Determine the (X, Y) coordinate at the center of the cell enclosing the given text.  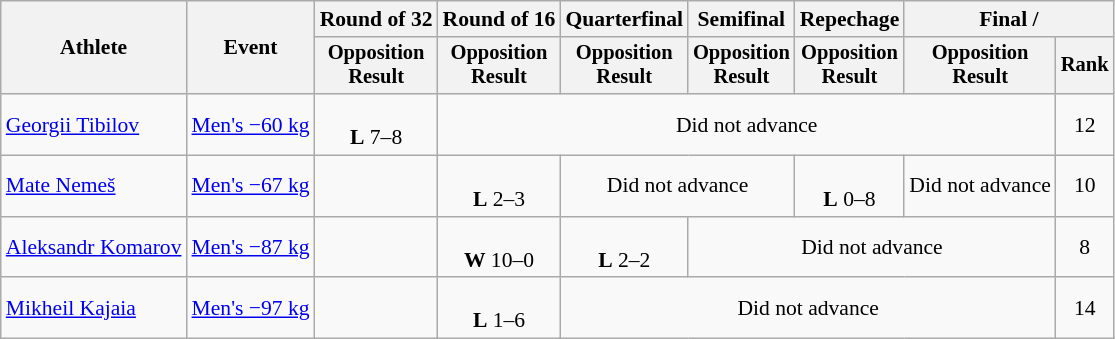
Semifinal (742, 19)
Repechage (850, 19)
Round of 32 (376, 19)
L 0–8 (850, 186)
Georgii Tibilov (94, 124)
Men's −87 kg (251, 248)
L 2–3 (500, 186)
10 (1085, 186)
14 (1085, 308)
Men's −97 kg (251, 308)
W 10–0 (500, 248)
L 1–6 (500, 308)
Rank (1085, 66)
Athlete (94, 48)
8 (1085, 248)
Event (251, 48)
L 7–8 (376, 124)
Mate Nemeš (94, 186)
Men's −67 kg (251, 186)
Quarterfinal (624, 19)
Final / (1008, 19)
L 2–2 (624, 248)
Aleksandr Komarov (94, 248)
Mikheil Kajaia (94, 308)
12 (1085, 124)
Round of 16 (500, 19)
Men's −60 kg (251, 124)
